Find where the given text appears and provide that cell's center as (X, Y) coordinate. 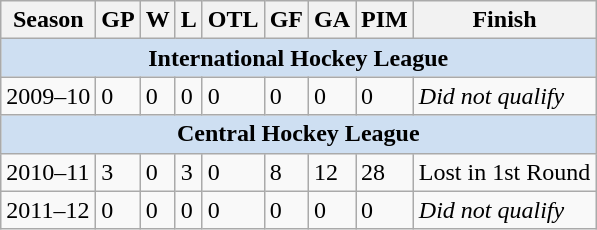
Central Hockey League (298, 134)
GF (286, 20)
L (188, 20)
2009–10 (48, 96)
PIM (385, 20)
International Hockey League (298, 58)
2010–11 (48, 172)
2011–12 (48, 210)
GA (332, 20)
GP (118, 20)
OTL (233, 20)
Finish (504, 20)
W (158, 20)
12 (332, 172)
8 (286, 172)
Season (48, 20)
28 (385, 172)
Lost in 1st Round (504, 172)
